Find where the given text appears and provide that cell's center as (X, Y) coordinate. 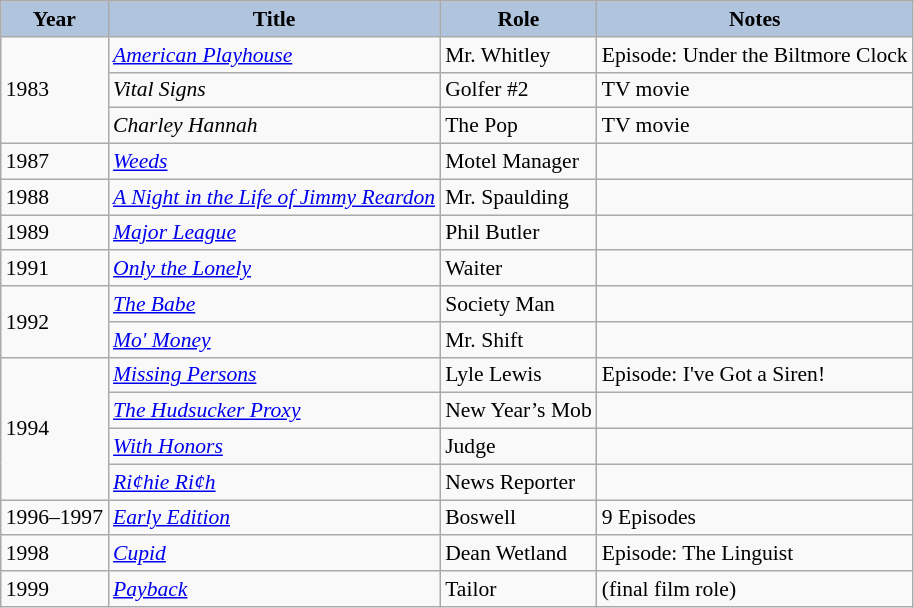
Year (54, 19)
Cupid (274, 554)
Payback (274, 589)
Role (518, 19)
Mr. Spaulding (518, 197)
1992 (54, 322)
Missing Persons (274, 375)
Judge (518, 447)
Episode: The Linguist (755, 554)
Lyle Lewis (518, 375)
The Pop (518, 126)
New Year’s Mob (518, 411)
The Babe (274, 304)
Waiter (518, 269)
9 Episodes (755, 518)
American Playhouse (274, 55)
Episode: Under the Biltmore Clock (755, 55)
(final film role) (755, 589)
Notes (755, 19)
1988 (54, 197)
1989 (54, 233)
Motel Manager (518, 162)
With Honors (274, 447)
Mo' Money (274, 340)
1996–1997 (54, 518)
Only the Lonely (274, 269)
Golfer #2 (518, 90)
Major League (274, 233)
1987 (54, 162)
Society Man (518, 304)
Early Edition (274, 518)
1994 (54, 428)
Tailor (518, 589)
1998 (54, 554)
Charley Hannah (274, 126)
Boswell (518, 518)
1991 (54, 269)
Weeds (274, 162)
1983 (54, 90)
News Reporter (518, 482)
The Hudsucker Proxy (274, 411)
Mr. Whitley (518, 55)
Dean Wetland (518, 554)
1999 (54, 589)
Ri¢hie Ri¢h (274, 482)
Vital Signs (274, 90)
A Night in the Life of Jimmy Reardon (274, 197)
Episode: I've Got a Siren! (755, 375)
Title (274, 19)
Phil Butler (518, 233)
Mr. Shift (518, 340)
